Provide the [X, Y] coordinate of the cell's center where the given text is located.  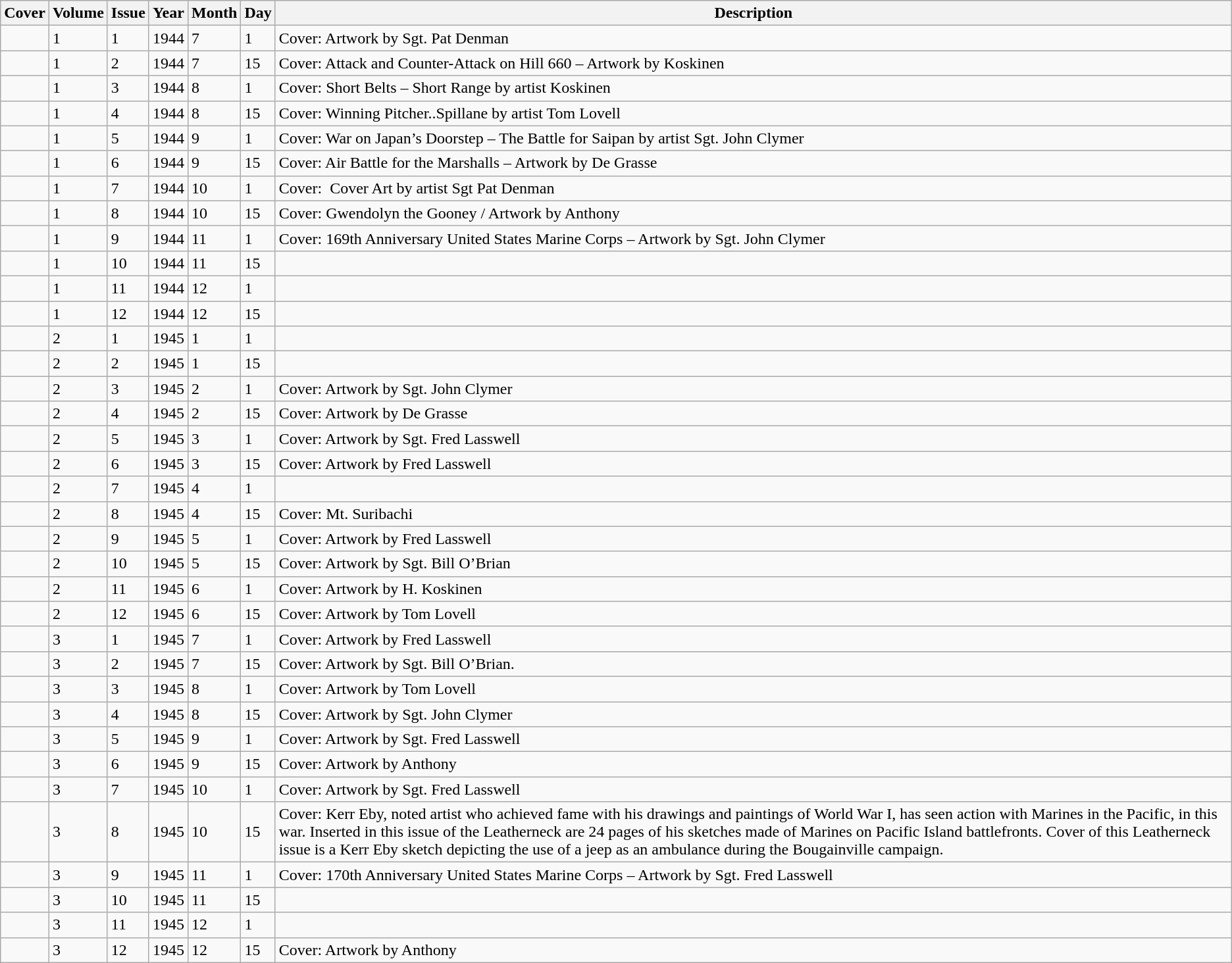
Month [214, 13]
Cover: Attack and Counter-Attack on Hill 660 – Artwork by Koskinen [753, 63]
Cover: 170th Anniversary United States Marine Corps – Artwork by Sgt. Fred Lasswell [753, 875]
Day [258, 13]
Cover: Gwendolyn the Gooney / Artwork by Anthony [753, 213]
Cover: Air Battle for the Marshalls – Artwork by De Grasse [753, 163]
Issue [128, 13]
Cover: Winning Pitcher..Spillane by artist Tom Lovell [753, 113]
Cover: Artwork by Sgt. Bill O’Brian [753, 564]
Cover: Artwork by H. Koskinen [753, 589]
Cover: Artwork by De Grasse [753, 414]
Volume [78, 13]
Cover: Cover Art by artist Sgt Pat Denman [753, 188]
Description [753, 13]
Cover [25, 13]
Year [168, 13]
Cover: Mt. Suribachi [753, 514]
Cover: War on Japan’s Doorstep – The Battle for Saipan by artist Sgt. John Clymer [753, 138]
Cover: Short Belts – Short Range by artist Koskinen [753, 88]
Cover: 169th Anniversary United States Marine Corps – Artwork by Sgt. John Clymer [753, 238]
Cover: Artwork by Sgt. Bill O’Brian. [753, 664]
Cover: Artwork by Sgt. Pat Denman [753, 38]
